Extract the (X, Y) coordinate from the center of the cell holding the provided text.  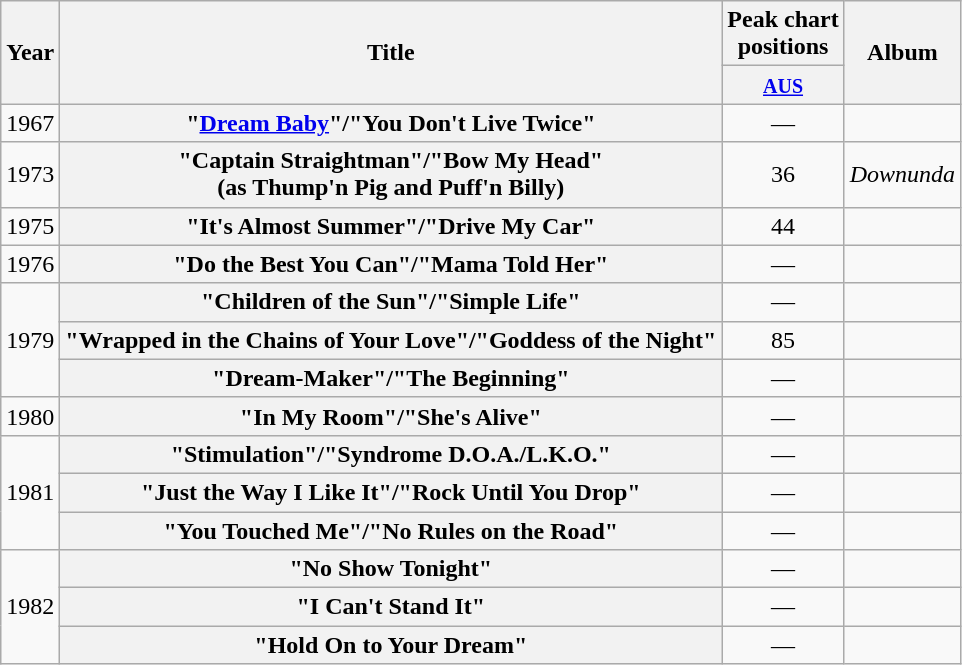
"I Can't Stand It" (391, 607)
Title (391, 52)
"Captain Straightman"/"Bow My Head" (as Thump'n Pig and Puff'n Billy) (391, 174)
"Dream-Maker"/"The Beginning" (391, 378)
1981 (30, 492)
"Hold On to Your Dream" (391, 645)
Peak chartpositions (783, 34)
"In My Room"/"She's Alive" (391, 416)
36 (783, 174)
1976 (30, 264)
"You Touched Me"/"No Rules on the Road" (391, 531)
1980 (30, 416)
"No Show Tonight" (391, 569)
Album (902, 52)
"Stimulation"/"Syndrome D.O.A./L.K.O." (391, 454)
1967 (30, 123)
1979 (30, 340)
"Dream Baby"/"You Don't Live Twice" (391, 123)
1982 (30, 607)
85 (783, 340)
44 (783, 226)
"Children of the Sun"/"Simple Life" (391, 302)
"It's Almost Summer"/"Drive My Car" (391, 226)
Year (30, 52)
Downunda (902, 174)
"Just the Way I Like It"/"Rock Until You Drop" (391, 492)
"Do the Best You Can"/"Mama Told Her" (391, 264)
1975 (30, 226)
1973 (30, 174)
AUS (783, 85)
"Wrapped in the Chains of Your Love"/"Goddess of the Night" (391, 340)
